From the cell containing the given text, extract its center point as [x, y] coordinate. 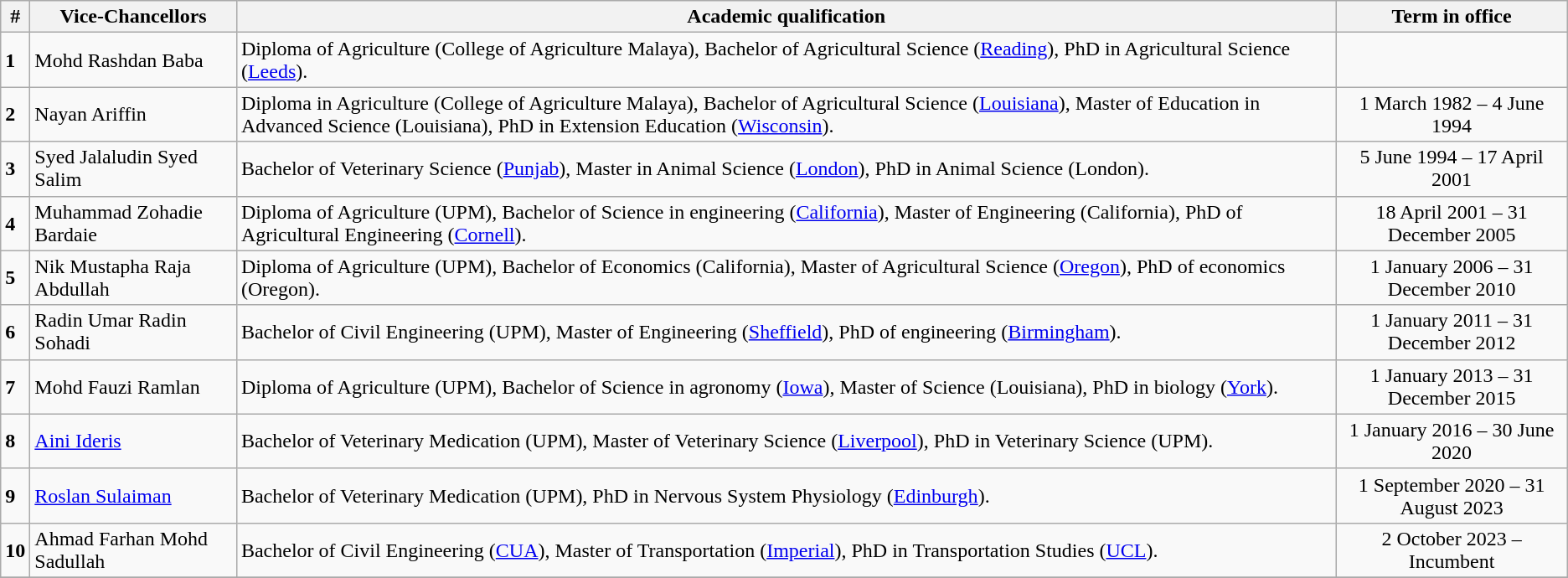
Mohd Fauzi Ramlan [134, 387]
Term in office [1452, 17]
10 [15, 550]
2 October 2023 – Incumbent [1452, 550]
Radin Umar Radin Sohadi [134, 332]
Ahmad Farhan Mohd Sadullah [134, 550]
1 September 2020 – 31 August 2023 [1452, 496]
Vice-Chancellors [134, 17]
Diploma of Agriculture (College of Agriculture Malaya), Bachelor of Agricultural Science (Reading), PhD in Agricultural Science (Leeds). [786, 60]
# [15, 17]
Nayan Ariffin [134, 114]
2 [15, 114]
5 [15, 278]
Muhammad Zohadie Bardaie [134, 223]
Academic qualification [786, 17]
1 January 2016 – 30 June 2020 [1452, 441]
Bachelor of Civil Engineering (CUA), Master of Transportation (Imperial), PhD in Transportation Studies (UCL). [786, 550]
Syed Jalaludin Syed Salim [134, 169]
3 [15, 169]
5 June 1994 – 17 April 2001 [1452, 169]
1 January 2011 – 31 December 2012 [1452, 332]
Bachelor of Veterinary Medication (UPM), PhD in Nervous System Physiology (Edinburgh). [786, 496]
Roslan Sulaiman [134, 496]
Diploma of Agriculture (UPM), Bachelor of Science in agronomy (Iowa), Master of Science (Louisiana), PhD in biology (York). [786, 387]
4 [15, 223]
7 [15, 387]
Mohd Rashdan Baba [134, 60]
1 January 2006 – 31 December 2010 [1452, 278]
Aini Ideris [134, 441]
1 [15, 60]
Bachelor of Civil Engineering (UPM), Master of Engineering (Sheffield), PhD of engineering (Birmingham). [786, 332]
8 [15, 441]
1 January 2013 – 31 December 2015 [1452, 387]
1 March 1982 – 4 June 1994 [1452, 114]
18 April 2001 – 31 December 2005 [1452, 223]
6 [15, 332]
Diploma of Agriculture (UPM), Bachelor of Economics (California), Master of Agricultural Science (Oregon), PhD of economics (Oregon). [786, 278]
Nik Mustapha Raja Abdullah [134, 278]
Bachelor of Veterinary Medication (UPM), Master of Veterinary Science (Liverpool), PhD in Veterinary Science (UPM). [786, 441]
9 [15, 496]
Bachelor of Veterinary Science (Punjab), Master in Animal Science (London), PhD in Animal Science (London). [786, 169]
